Locate the cell with the specified text and output its [X, Y] center coordinate. 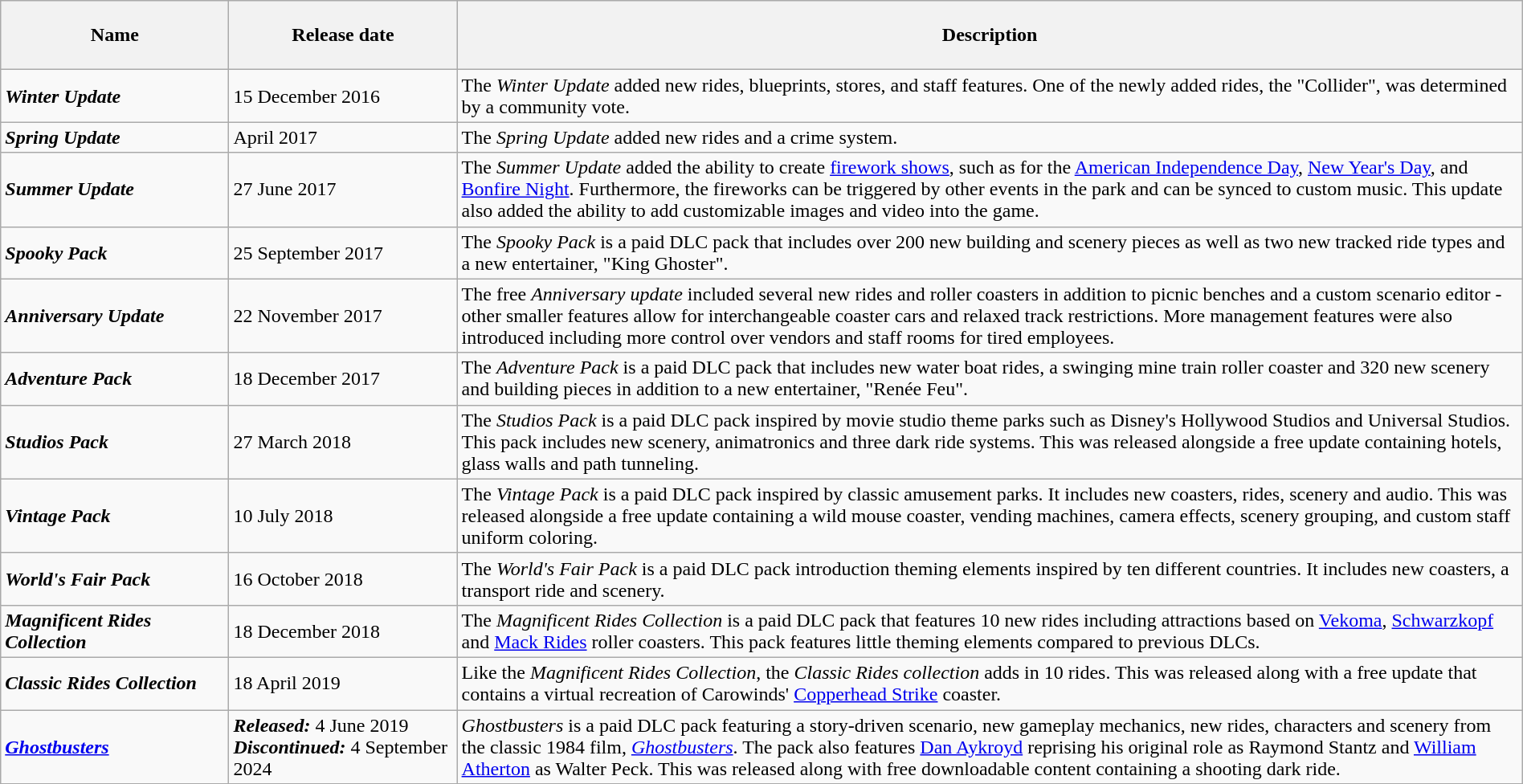
Name [115, 35]
Adventure Pack [115, 379]
Release date [343, 35]
16 October 2018 [343, 578]
27 March 2018 [343, 442]
Magnificent Rides Collection [115, 631]
Studios Pack [115, 442]
18 December 2018 [343, 631]
Winter Update [115, 96]
Spring Update [115, 137]
Released: 4 June 2019 Discontinued: 4 September 2024 [343, 747]
10 July 2018 [343, 516]
15 December 2016 [343, 96]
Ghostbusters [115, 747]
April 2017 [343, 137]
27 June 2017 [343, 190]
Anniversary Update [115, 316]
18 December 2017 [343, 379]
The Spring Update added new rides and a crime system. [990, 137]
Description [990, 35]
Spooky Pack [115, 252]
Summer Update [115, 190]
World's Fair Pack [115, 578]
22 November 2017 [343, 316]
Vintage Pack [115, 516]
25 September 2017 [343, 252]
18 April 2019 [343, 683]
Classic Rides Collection [115, 683]
